For the text-containing cell, return its midpoint in [X, Y] coordinate format. 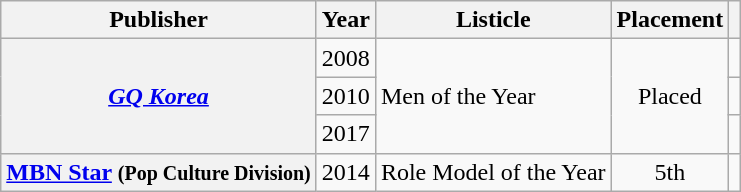
GQ Korea [159, 96]
Role Model of the Year [493, 172]
2017 [346, 134]
Year [346, 20]
MBN Star (Pop Culture Division) [159, 172]
2014 [346, 172]
2010 [346, 96]
Placement [670, 20]
Placed [670, 96]
Listicle [493, 20]
2008 [346, 58]
Men of the Year [493, 96]
5th [670, 172]
Publisher [159, 20]
